Find where the given text appears and provide that cell's center as [X, Y] coordinate. 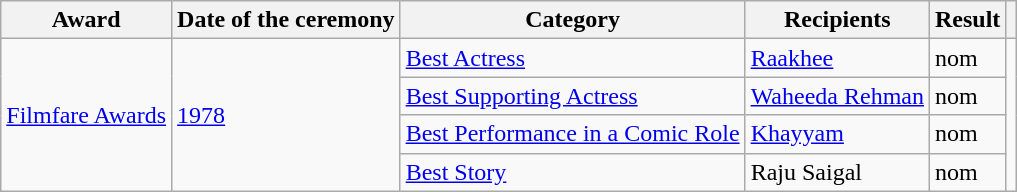
Best Performance in a Comic Role [572, 134]
Recipients [837, 20]
Date of the ceremony [286, 20]
Award [86, 20]
Filmfare Awards [86, 115]
Best Supporting Actress [572, 96]
Waheeda Rehman [837, 96]
Result [967, 20]
Raakhee [837, 58]
Khayyam [837, 134]
Category [572, 20]
Best Story [572, 172]
Raju Saigal [837, 172]
Best Actress [572, 58]
1978 [286, 115]
